Scan for the cell matching the given text and deliver its (X, Y) coordinate at center. 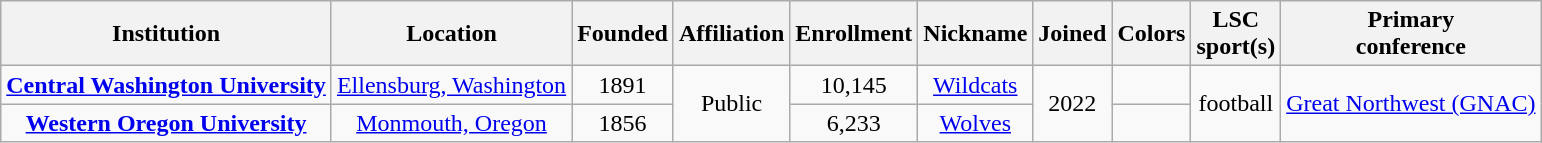
LSCsport(s) (1236, 34)
Ellensburg, Washington (451, 85)
Central Washington University (166, 85)
Affiliation (731, 34)
football (1236, 104)
Enrollment (854, 34)
10,145 (854, 85)
Monmouth, Oregon (451, 123)
Joined (1072, 34)
Western Oregon University (166, 123)
2022 (1072, 104)
Public (731, 104)
1856 (623, 123)
1891 (623, 85)
Nickname (976, 34)
Colors (1152, 34)
Location (451, 34)
Great Northwest (GNAC) (1411, 104)
Wildcats (976, 85)
Founded (623, 34)
Wolves (976, 123)
Primaryconference (1411, 34)
6,233 (854, 123)
Institution (166, 34)
